Extract the (X, Y) coordinate from the center of the cell holding the provided text.  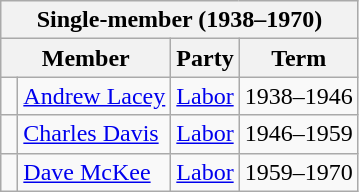
1946–1959 (298, 134)
Party (205, 58)
Term (298, 58)
Single-member (1938–1970) (180, 20)
Dave McKee (94, 172)
Andrew Lacey (94, 96)
Charles Davis (94, 134)
1938–1946 (298, 96)
1959–1970 (298, 172)
Member (86, 58)
